Return the [X, Y] coordinate for the center point of the cell that contains the specified text.  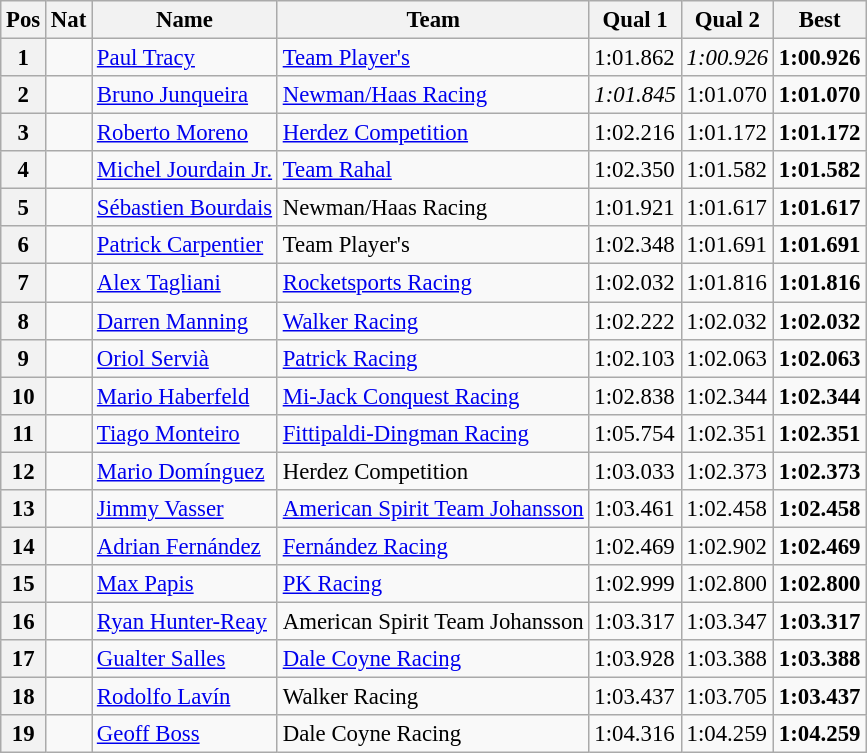
1:02.999 [635, 584]
Best [820, 20]
1:05.754 [635, 433]
Rocketsports Racing [433, 283]
1:03.461 [635, 509]
14 [24, 546]
16 [24, 621]
17 [24, 659]
Fittipaldi-Dingman Racing [433, 433]
Mi-Jack Conquest Racing [433, 396]
1:02.838 [635, 396]
3 [24, 133]
Adrian Fernández [185, 546]
1:02.222 [635, 321]
1:03.705 [727, 697]
Patrick Carpentier [185, 245]
1:03.033 [635, 471]
Paul Tracy [185, 58]
Ryan Hunter-Reay [185, 621]
1:04.316 [635, 734]
9 [24, 358]
8 [24, 321]
Max Papis [185, 584]
Team Rahal [433, 170]
1:02.216 [635, 133]
Geoff Boss [185, 734]
Sébastien Bourdais [185, 208]
Darren Manning [185, 321]
1:03.347 [727, 621]
Name [185, 20]
1:03.928 [635, 659]
2 [24, 95]
1:01.862 [635, 58]
1:02.348 [635, 245]
Oriol Servià [185, 358]
Patrick Racing [433, 358]
18 [24, 697]
1 [24, 58]
Michel Jourdain Jr. [185, 170]
Team [433, 20]
1:02.350 [635, 170]
1:02.103 [635, 358]
Qual 1 [635, 20]
1:01.845 [635, 95]
7 [24, 283]
1:02.902 [727, 546]
4 [24, 170]
Gualter Salles [185, 659]
Mario Haberfeld [185, 396]
Mario Domínguez [185, 471]
19 [24, 734]
1:01.921 [635, 208]
Bruno Junqueira [185, 95]
Roberto Moreno [185, 133]
12 [24, 471]
6 [24, 245]
15 [24, 584]
Tiago Monteiro [185, 433]
Nat [69, 20]
Qual 2 [727, 20]
Rodolfo Lavín [185, 697]
11 [24, 433]
5 [24, 208]
Fernández Racing [433, 546]
13 [24, 509]
Jimmy Vasser [185, 509]
Alex Tagliani [185, 283]
10 [24, 396]
Pos [24, 20]
PK Racing [433, 584]
